Find where the given text appears and provide that cell's center as [X, Y] coordinate. 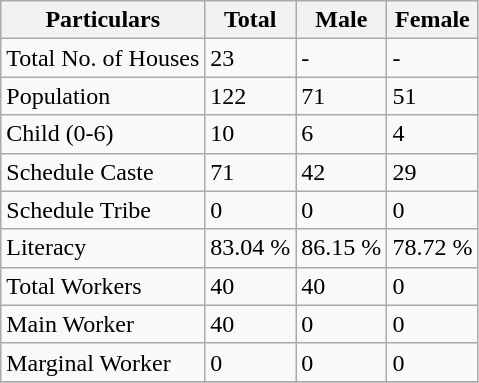
23 [250, 58]
29 [432, 172]
6 [342, 134]
42 [342, 172]
Total Workers [103, 286]
Schedule Caste [103, 172]
Main Worker [103, 324]
86.15 % [342, 248]
Particulars [103, 20]
Female [432, 20]
Population [103, 96]
Total No. of Houses [103, 58]
Child (0-6) [103, 134]
10 [250, 134]
122 [250, 96]
Male [342, 20]
Schedule Tribe [103, 210]
Literacy [103, 248]
78.72 % [432, 248]
51 [432, 96]
4 [432, 134]
Marginal Worker [103, 362]
Total [250, 20]
83.04 % [250, 248]
